Search for the cell housing the specified text and yield its [x, y] center coordinate. 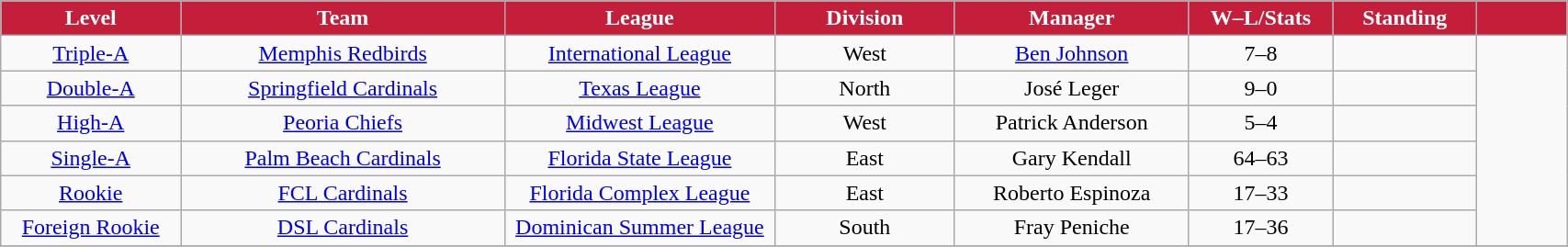
Texas League [639, 88]
Double-A [91, 88]
North [864, 88]
Patrick Anderson [1071, 123]
Peoria Chiefs [344, 123]
Gary Kendall [1071, 158]
Dominican Summer League [639, 228]
Roberto Espinoza [1071, 193]
Ben Johnson [1071, 53]
Division [864, 18]
Foreign Rookie [91, 228]
Fray Peniche [1071, 228]
Springfield Cardinals [344, 88]
FCL Cardinals [344, 193]
Palm Beach Cardinals [344, 158]
Triple-A [91, 53]
Team [344, 18]
José Leger [1071, 88]
64–63 [1260, 158]
Single-A [91, 158]
Memphis Redbirds [344, 53]
Standing [1405, 18]
League [639, 18]
5–4 [1260, 123]
Manager [1071, 18]
High-A [91, 123]
17–36 [1260, 228]
9–0 [1260, 88]
Level [91, 18]
DSL Cardinals [344, 228]
Florida Complex League [639, 193]
7–8 [1260, 53]
Midwest League [639, 123]
Florida State League [639, 158]
Rookie [91, 193]
W–L/Stats [1260, 18]
International League [639, 53]
17–33 [1260, 193]
South [864, 228]
